Search for the cell housing the specified text and yield its [X, Y] center coordinate. 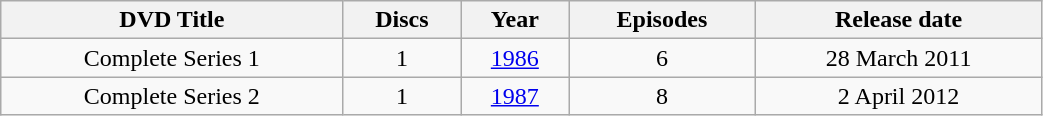
2 April 2012 [898, 96]
6 [662, 58]
DVD Title [172, 20]
8 [662, 96]
Discs [402, 20]
Complete Series 2 [172, 96]
1986 [515, 58]
Release date [898, 20]
1987 [515, 96]
Year [515, 20]
Episodes [662, 20]
Complete Series 1 [172, 58]
28 March 2011 [898, 58]
